For the text-containing cell, return its midpoint in [X, Y] coordinate format. 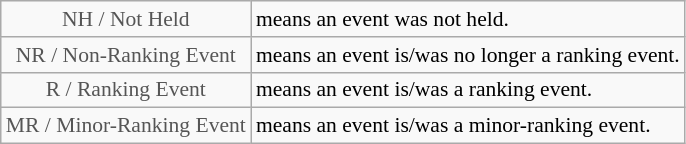
R / Ranking Event [126, 90]
NH / Not Held [126, 19]
means an event was not held. [468, 19]
NR / Non-Ranking Event [126, 55]
means an event is/was a minor-ranking event. [468, 126]
means an event is/was no longer a ranking event. [468, 55]
MR / Minor-Ranking Event [126, 126]
means an event is/was a ranking event. [468, 90]
